For the text-containing cell, return its midpoint in [x, y] coordinate format. 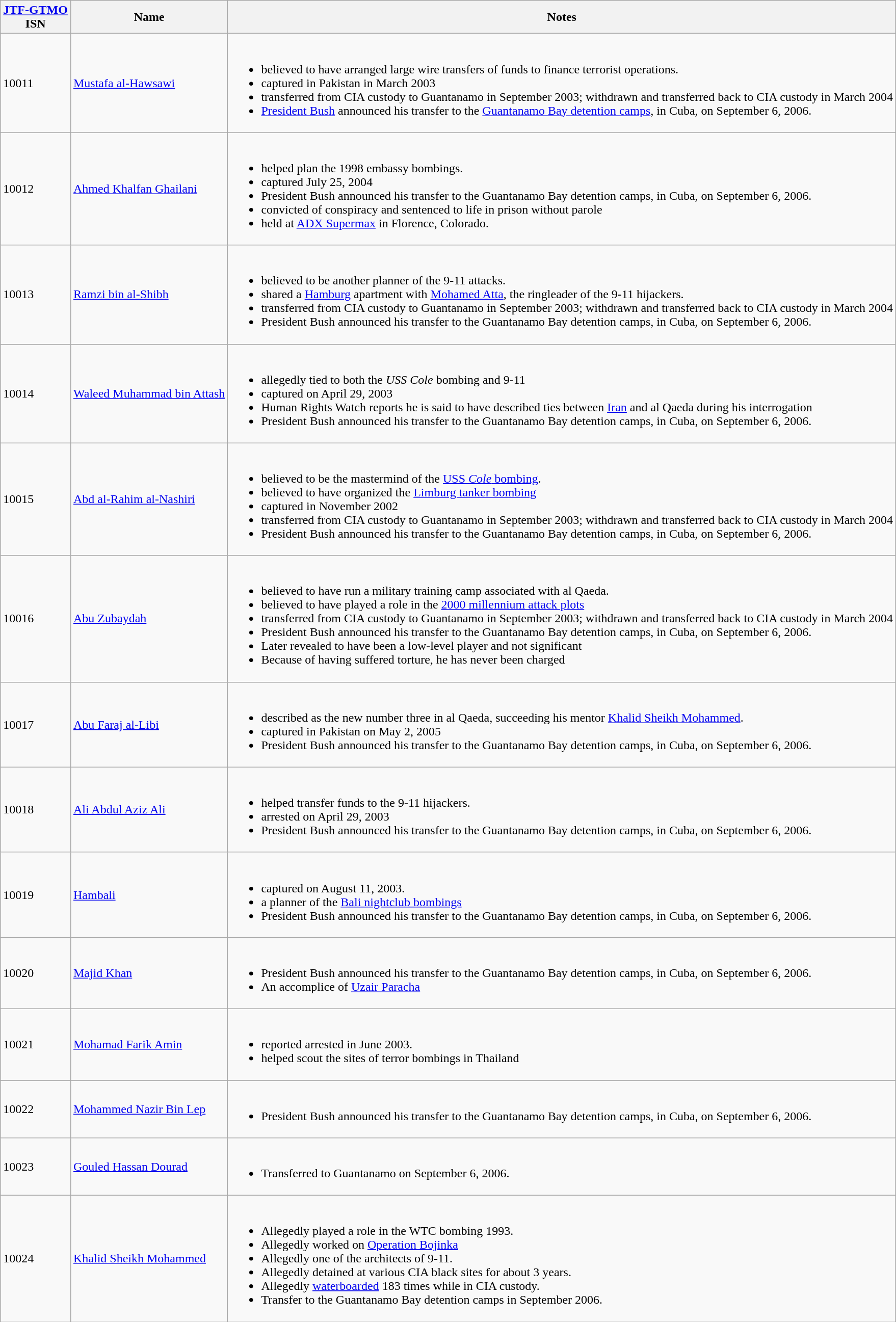
10016 [36, 619]
Mustafa al-Hawsawi [149, 83]
10024 [36, 1259]
10019 [36, 895]
Waleed Muhammad bin Attash [149, 393]
10020 [36, 973]
10013 [36, 295]
10023 [36, 1167]
Mohammed Nazir Bin Lep [149, 1109]
Ramzi bin al-Shibh [149, 295]
10022 [36, 1109]
10015 [36, 499]
Transferred to Guantanamo on September 6, 2006. [562, 1167]
Gouled Hassan Dourad [149, 1167]
Ali Abdul Aziz Ali [149, 809]
10014 [36, 393]
President Bush announced his transfer to the Guantanamo Bay detention camps, in Cuba, on September 6, 2006. [562, 1109]
Ahmed Khalfan Ghailani [149, 189]
Abu Faraj al-Libi [149, 725]
Khalid Sheikh Mohammed [149, 1259]
reported arrested in June 2003.helped scout the sites of terror bombings in Thailand [562, 1044]
Abd al-Rahim al-Nashiri [149, 499]
Hambali [149, 895]
10021 [36, 1044]
President Bush announced his transfer to the Guantanamo Bay detention camps, in Cuba, on September 6, 2006.An accomplice of Uzair Paracha [562, 973]
10011 [36, 83]
Abu Zubaydah [149, 619]
Majid Khan [149, 973]
JTF-GTMOISN [36, 17]
10012 [36, 189]
Name [149, 17]
Notes [562, 17]
Mohamad Farik Amin [149, 1044]
10018 [36, 809]
10017 [36, 725]
